Detect which cell encompasses the target text, then output its (X, Y) center coordinate. 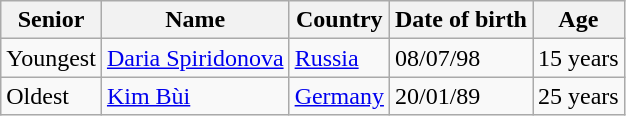
08/07/98 (460, 58)
Kim Bùi (195, 96)
Oldest (52, 96)
Youngest (52, 58)
Russia (339, 58)
Country (339, 20)
25 years (578, 96)
Senior (52, 20)
Daria Spiridonova (195, 58)
Age (578, 20)
15 years (578, 58)
Name (195, 20)
20/01/89 (460, 96)
Date of birth (460, 20)
Germany (339, 96)
